Extract the [x, y] coordinate from the center of the cell holding the provided text.  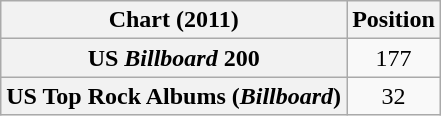
177 [394, 58]
Chart (2011) [174, 20]
32 [394, 96]
US Billboard 200 [174, 58]
Position [394, 20]
US Top Rock Albums (Billboard) [174, 96]
